Provide the (X, Y) coordinate of the cell's center where the given text is located.  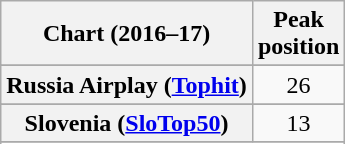
Slovenia (SloTop50) (127, 123)
13 (298, 123)
Chart (2016–17) (127, 34)
Russia Airplay (Tophit) (127, 85)
Peakposition (298, 34)
26 (298, 85)
